Pinpoint the cell where the given text exists, returning its [X, Y] midpoint coordinate. 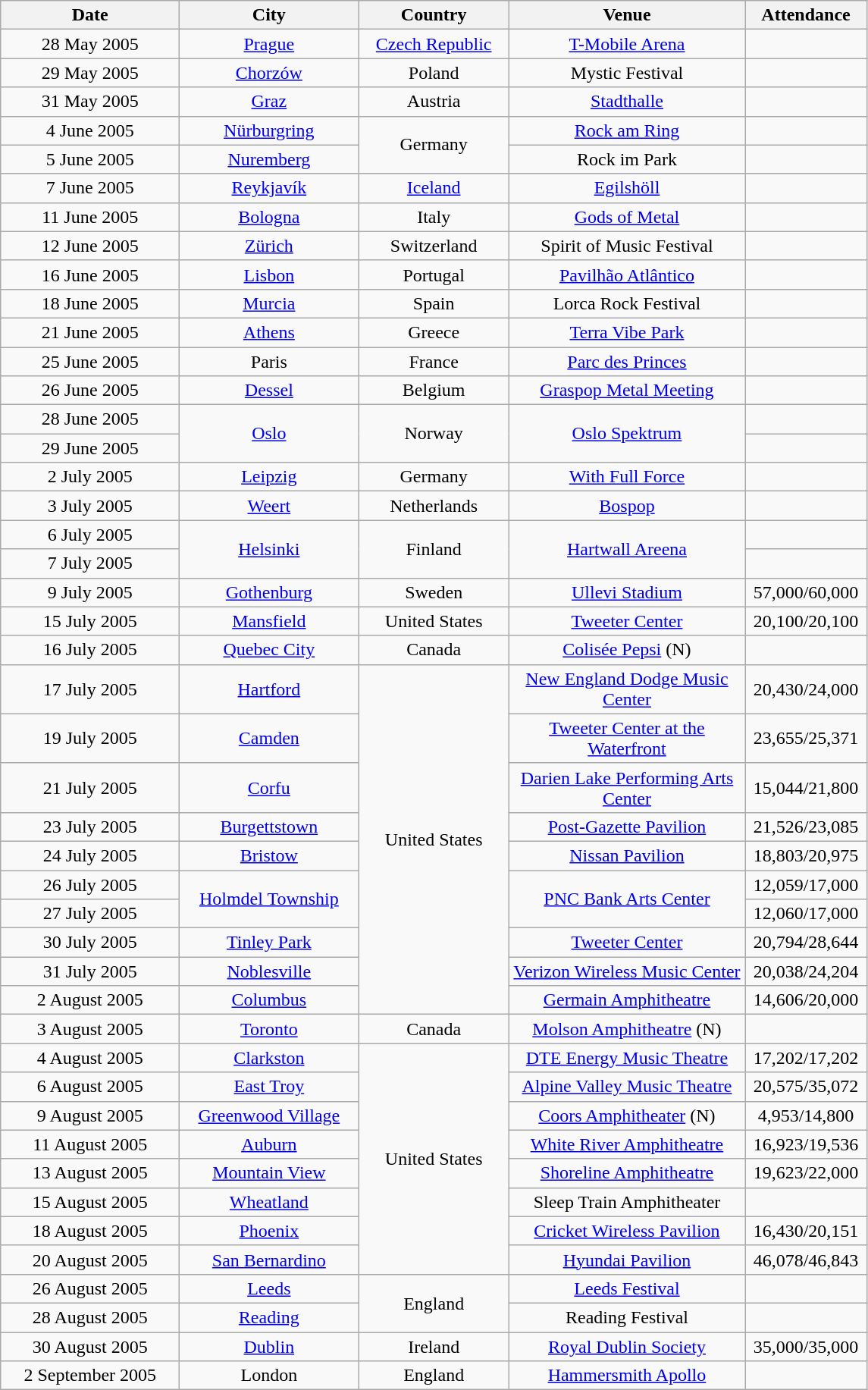
Hartford [269, 689]
Rock im Park [626, 159]
21,526/23,085 [805, 827]
Columbus [269, 1000]
Belgium [434, 391]
With Full Force [626, 477]
7 June 2005 [90, 188]
Coors Amphitheater (N) [626, 1115]
Mountain View [269, 1173]
Stadthalle [626, 102]
City [269, 15]
15 August 2005 [90, 1202]
Auburn [269, 1144]
7 July 2005 [90, 563]
Camden [269, 739]
Lisbon [269, 275]
Tinley Park [269, 943]
12 June 2005 [90, 246]
Greenwood Village [269, 1115]
Gods of Metal [626, 217]
Holmdel Township [269, 899]
28 May 2005 [90, 44]
18,803/20,975 [805, 855]
Mystic Festival [626, 73]
20,430/24,000 [805, 689]
Noblesville [269, 971]
Norway [434, 434]
Country [434, 15]
3 July 2005 [90, 506]
30 August 2005 [90, 1346]
Oslo Spektrum [626, 434]
Reading [269, 1317]
Graz [269, 102]
20,794/28,644 [805, 943]
Greece [434, 332]
Molson Amphitheatre (N) [626, 1029]
Spain [434, 303]
17 July 2005 [90, 689]
Shoreline Amphitheatre [626, 1173]
5 June 2005 [90, 159]
15 July 2005 [90, 621]
Leipzig [269, 477]
20,575/35,072 [805, 1087]
Iceland [434, 188]
Zürich [269, 246]
Ireland [434, 1346]
Oslo [269, 434]
Lorca Rock Festival [626, 303]
6 July 2005 [90, 535]
15,044/21,800 [805, 787]
11 August 2005 [90, 1144]
16,923/19,536 [805, 1144]
2 August 2005 [90, 1000]
Tweeter Center at the Waterfront [626, 739]
Prague [269, 44]
Austria [434, 102]
57,000/60,000 [805, 592]
Leeds [269, 1288]
28 August 2005 [90, 1317]
26 June 2005 [90, 391]
9 July 2005 [90, 592]
Nissan Pavilion [626, 855]
Poland [434, 73]
Egilshöll [626, 188]
Post-Gazette Pavilion [626, 827]
Bologna [269, 217]
4 August 2005 [90, 1058]
Dublin [269, 1346]
Bristow [269, 855]
Burgettstown [269, 827]
France [434, 362]
DTE Energy Music Theatre [626, 1058]
T-Mobile Arena [626, 44]
Czech Republic [434, 44]
Germain Amphitheatre [626, 1000]
6 August 2005 [90, 1087]
Finland [434, 549]
White River Amphitheatre [626, 1144]
29 May 2005 [90, 73]
31 July 2005 [90, 971]
Reykjavík [269, 188]
Alpine Valley Music Theatre [626, 1087]
11 June 2005 [90, 217]
13 August 2005 [90, 1173]
Nürburgring [269, 130]
30 July 2005 [90, 943]
Weert [269, 506]
Hyundai Pavilion [626, 1260]
Corfu [269, 787]
25 June 2005 [90, 362]
Verizon Wireless Music Center [626, 971]
Spirit of Music Festival [626, 246]
3 August 2005 [90, 1029]
Athens [269, 332]
Parc des Princes [626, 362]
23,655/25,371 [805, 739]
16 July 2005 [90, 650]
12,059/17,000 [805, 885]
Chorzów [269, 73]
18 August 2005 [90, 1231]
Colisée Pepsi (N) [626, 650]
35,000/35,000 [805, 1346]
Darien Lake Performing Arts Center [626, 787]
Hartwall Areena [626, 549]
16,430/20,151 [805, 1231]
Paris [269, 362]
San Bernardino [269, 1260]
17,202/17,202 [805, 1058]
12,060/17,000 [805, 914]
23 July 2005 [90, 827]
Portugal [434, 275]
Sleep Train Amphitheater [626, 1202]
Gothenburg [269, 592]
Venue [626, 15]
26 August 2005 [90, 1288]
East Troy [269, 1087]
Wheatland [269, 1202]
London [269, 1376]
Dessel [269, 391]
9 August 2005 [90, 1115]
31 May 2005 [90, 102]
Switzerland [434, 246]
Date [90, 15]
New England Dodge Music Center [626, 689]
Reading Festival [626, 1317]
14,606/20,000 [805, 1000]
19 July 2005 [90, 739]
20 August 2005 [90, 1260]
Graspop Metal Meeting [626, 391]
18 June 2005 [90, 303]
Phoenix [269, 1231]
Toronto [269, 1029]
Attendance [805, 15]
Italy [434, 217]
26 July 2005 [90, 885]
21 June 2005 [90, 332]
4,953/14,800 [805, 1115]
Quebec City [269, 650]
28 June 2005 [90, 419]
Pavilhão Atlântico [626, 275]
Murcia [269, 303]
20,038/24,204 [805, 971]
Clarkston [269, 1058]
21 July 2005 [90, 787]
Terra Vibe Park [626, 332]
Netherlands [434, 506]
Ullevi Stadium [626, 592]
24 July 2005 [90, 855]
Nuremberg [269, 159]
27 July 2005 [90, 914]
Mansfield [269, 621]
46,078/46,843 [805, 1260]
Royal Dublin Society [626, 1346]
2 July 2005 [90, 477]
PNC Bank Arts Center [626, 899]
16 June 2005 [90, 275]
Hammersmith Apollo [626, 1376]
29 June 2005 [90, 448]
Cricket Wireless Pavilion [626, 1231]
Leeds Festival [626, 1288]
19,623/22,000 [805, 1173]
Sweden [434, 592]
Helsinki [269, 549]
2 September 2005 [90, 1376]
Rock am Ring [626, 130]
Bospop [626, 506]
4 June 2005 [90, 130]
20,100/20,100 [805, 621]
